Determine the (X, Y) coordinate at the center of the cell enclosing the given text.  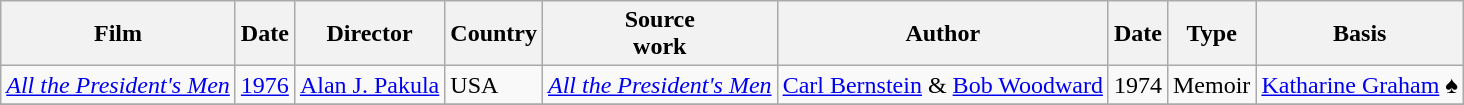
1976 (264, 85)
Carl Bernstein & Bob Woodward (942, 85)
Sourcework (660, 34)
Country (494, 34)
USA (494, 85)
1974 (1138, 85)
Author (942, 34)
Film (118, 34)
Basis (1360, 34)
Type (1211, 34)
Director (369, 34)
Alan J. Pakula (369, 85)
Katharine Graham ♠ (1360, 85)
Memoir (1211, 85)
